Detect which cell encompasses the target text, then output its [x, y] center coordinate. 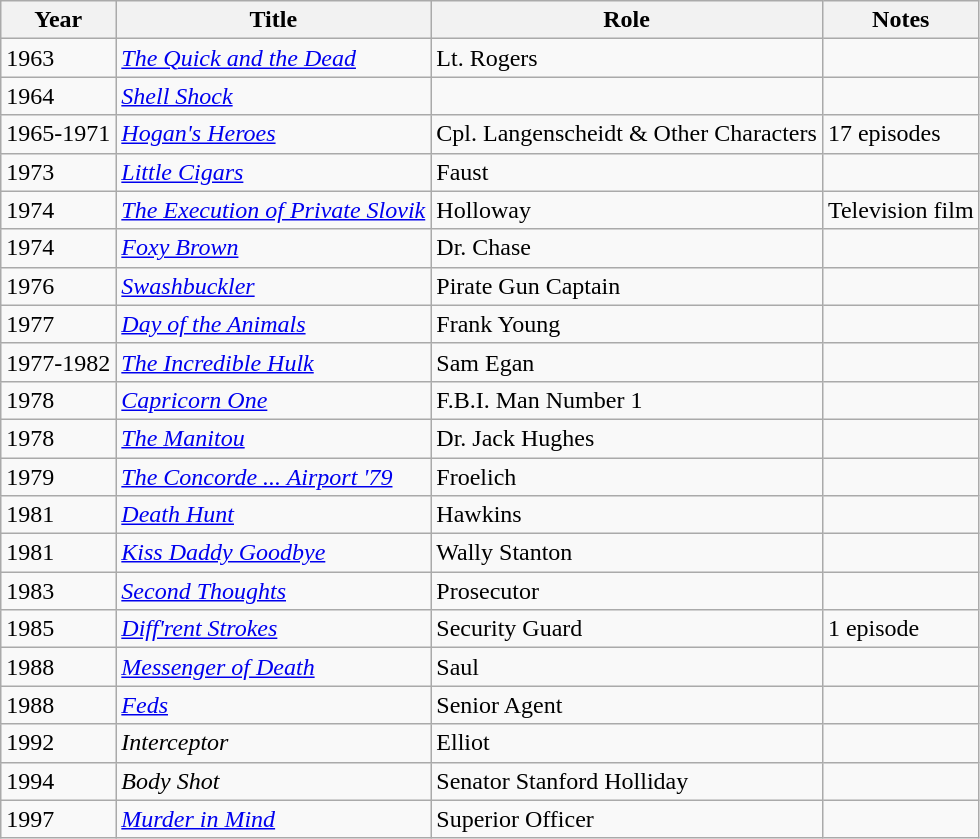
1977 [58, 324]
The Execution of Private Slovik [274, 210]
Murder in Mind [274, 819]
1976 [58, 286]
1983 [58, 591]
Television film [900, 210]
1977-1982 [58, 362]
1992 [58, 743]
Swashbuckler [274, 286]
Holloway [627, 210]
Hawkins [627, 515]
Pirate Gun Captain [627, 286]
The Concorde ... Airport '79 [274, 477]
17 episodes [900, 134]
Capricorn One [274, 400]
The Incredible Hulk [274, 362]
Froelich [627, 477]
1965-1971 [58, 134]
Messenger of Death [274, 667]
Kiss Daddy Goodbye [274, 553]
Sam Egan [627, 362]
The Manitou [274, 438]
Prosecutor [627, 591]
Security Guard [627, 629]
1994 [58, 781]
Diff'rent Strokes [274, 629]
Lt. Rogers [627, 58]
Superior Officer [627, 819]
1997 [58, 819]
Interceptor [274, 743]
Death Hunt [274, 515]
1979 [58, 477]
1985 [58, 629]
Foxy Brown [274, 248]
Little Cigars [274, 172]
Title [274, 20]
Faust [627, 172]
Notes [900, 20]
Cpl. Langenscheidt & Other Characters [627, 134]
Second Thoughts [274, 591]
Frank Young [627, 324]
Role [627, 20]
1 episode [900, 629]
Shell Shock [274, 96]
Elliot [627, 743]
1973 [58, 172]
Feds [274, 705]
Day of the Animals [274, 324]
Dr. Jack Hughes [627, 438]
1964 [58, 96]
1963 [58, 58]
The Quick and the Dead [274, 58]
Body Shot [274, 781]
Hogan's Heroes [274, 134]
Senator Stanford Holliday [627, 781]
F.B.I. Man Number 1 [627, 400]
Wally Stanton [627, 553]
Year [58, 20]
Senior Agent [627, 705]
Saul [627, 667]
Dr. Chase [627, 248]
